Identify which cell holds the provided text, then report its (x, y) central coordinate. 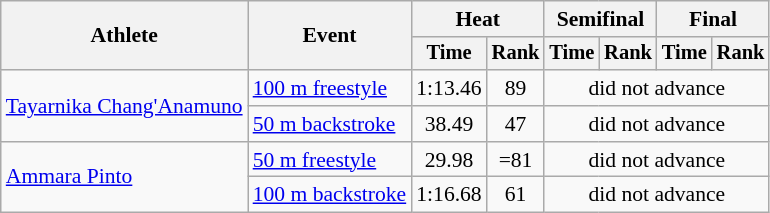
1:13.46 (448, 88)
50 m freestyle (330, 160)
47 (516, 124)
61 (516, 195)
100 m freestyle (330, 88)
Event (330, 36)
29.98 (448, 160)
Heat (478, 19)
=81 (516, 160)
89 (516, 88)
Ammara Pinto (124, 178)
Final (713, 19)
50 m backstroke (330, 124)
1:16.68 (448, 195)
Semifinal (600, 19)
100 m backstroke (330, 195)
38.49 (448, 124)
Athlete (124, 36)
Tayarnika Chang'Anamuno (124, 106)
